Find where the given text appears and provide that cell's center as (X, Y) coordinate. 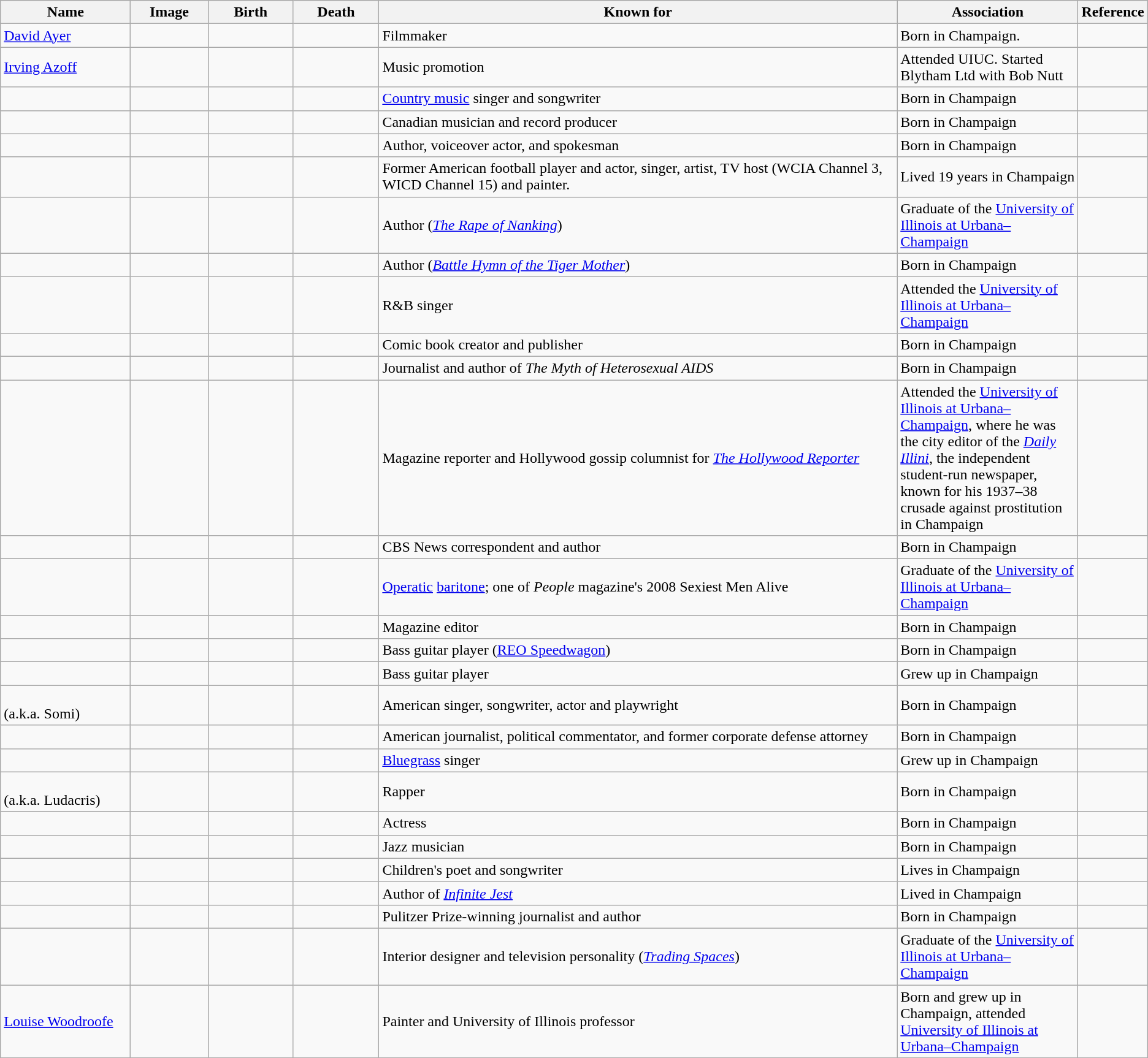
Irving Azoff (66, 67)
Journalist and author of The Myth of Heterosexual AIDS (638, 368)
CBS News correspondent and author (638, 547)
Operatic baritone; one of People magazine's 2008 Sexiest Men Alive (638, 587)
Country music singer and songwriter (638, 99)
Interior designer and television personality (Trading Spaces) (638, 956)
Pulitzer Prize-winning journalist and author (638, 916)
David Ayer (66, 36)
Born in Champaign. (987, 36)
Filmmaker (638, 36)
Known for (638, 12)
Image (169, 12)
Magazine editor (638, 627)
Lives in Champaign (987, 870)
Music promotion (638, 67)
Author (The Rape of Nanking) (638, 225)
Jazz musician (638, 847)
Lived in Champaign (987, 893)
Birth (250, 12)
R&B singer (638, 305)
Author, voiceover actor, and spokesman (638, 145)
Name (66, 12)
Former American football player and actor, singer, artist, TV host (WCIA Channel 3, WICD Channel 15) and painter. (638, 177)
Bluegrass singer (638, 760)
Born and grew up in Champaign, attended University of Illinois at Urbana–Champaign (987, 1021)
Canadian musician and record producer (638, 122)
(a.k.a. Ludacris) (66, 792)
Magazine reporter and Hollywood gossip columnist for The Hollywood Reporter (638, 458)
Louise Woodroofe (66, 1021)
Author (Battle Hymn of the Tiger Mother) (638, 265)
Attended the University of Illinois at Urbana–Champaign (987, 305)
Reference (1112, 12)
Bass guitar player (REO Speedwagon) (638, 650)
Children's poet and songwriter (638, 870)
Bass guitar player (638, 674)
Rapper (638, 792)
Lived 19 years in Champaign (987, 177)
Comic book creator and publisher (638, 344)
Actress (638, 823)
American journalist, political commentator, and former corporate defense attorney (638, 737)
Association (987, 12)
American singer, songwriter, actor and playwright (638, 705)
Attended UIUC. Started Blytham Ltd with Bob Nutt (987, 67)
Death (336, 12)
Author of Infinite Jest (638, 893)
(a.k.a. Somi) (66, 705)
Painter and University of Illinois professor (638, 1021)
